Locate the cell with the specified text and output its [X, Y] center coordinate. 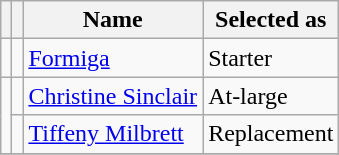
Starter [271, 58]
Tiffeny Milbrett [113, 134]
Replacement [271, 134]
Name [113, 20]
Christine Sinclair [113, 96]
At-large [271, 96]
Selected as [271, 20]
Formiga [113, 58]
